Search for the cell housing the specified text and yield its [x, y] center coordinate. 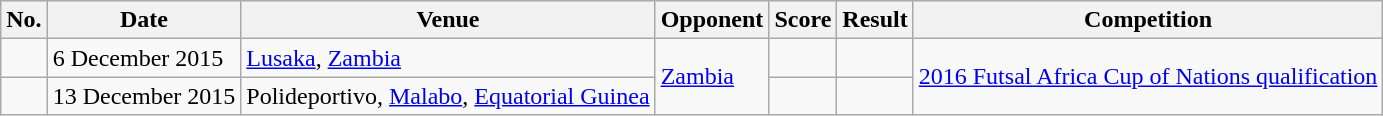
Lusaka, Zambia [448, 58]
Date [144, 20]
No. [24, 20]
Result [875, 20]
Score [803, 20]
Opponent [712, 20]
6 December 2015 [144, 58]
Polideportivo, Malabo, Equatorial Guinea [448, 96]
Zambia [712, 77]
2016 Futsal Africa Cup of Nations qualification [1148, 77]
Venue [448, 20]
Competition [1148, 20]
13 December 2015 [144, 96]
